Scan for the cell matching the given text and deliver its [X, Y] coordinate at center. 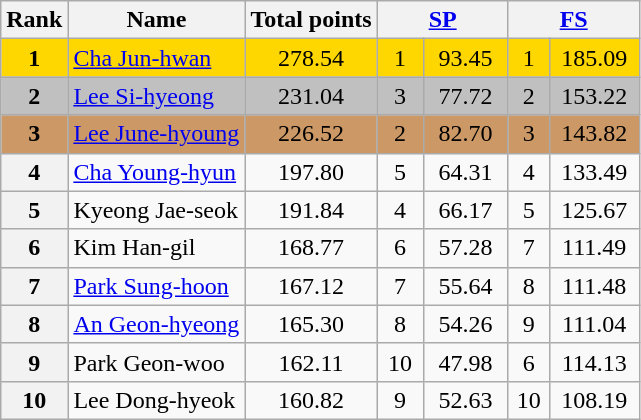
55.64 [466, 286]
Kyeong Jae-seok [156, 210]
153.22 [594, 96]
162.11 [311, 362]
Park Geon-woo [156, 362]
125.67 [594, 210]
An Geon-hyeong [156, 324]
FS [574, 20]
160.82 [311, 400]
77.72 [466, 96]
191.84 [311, 210]
SP [442, 20]
64.31 [466, 172]
Cha Young-hyun [156, 172]
57.28 [466, 248]
278.54 [311, 58]
111.04 [594, 324]
114.13 [594, 362]
185.09 [594, 58]
Name [156, 20]
143.82 [594, 134]
Cha Jun-hwan [156, 58]
167.12 [311, 286]
133.49 [594, 172]
197.80 [311, 172]
Park Sung-hoon [156, 286]
Total points [311, 20]
47.98 [466, 362]
Rank [34, 20]
111.48 [594, 286]
Lee Si-hyeong [156, 96]
Lee June-hyoung [156, 134]
165.30 [311, 324]
66.17 [466, 210]
226.52 [311, 134]
168.77 [311, 248]
111.49 [594, 248]
Kim Han-gil [156, 248]
108.19 [594, 400]
Lee Dong-hyeok [156, 400]
231.04 [311, 96]
82.70 [466, 134]
54.26 [466, 324]
52.63 [466, 400]
93.45 [466, 58]
